Determine the (x, y) coordinate at the center of the cell enclosing the given text.  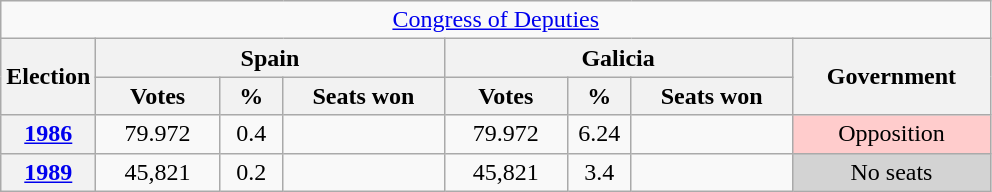
0.4 (251, 134)
Spain (270, 58)
0.2 (251, 172)
Opposition (892, 134)
Congress of Deputies (496, 20)
6.24 (600, 134)
Galicia (618, 58)
1989 (48, 172)
Government (892, 77)
Election (48, 77)
1986 (48, 134)
3.4 (600, 172)
No seats (892, 172)
